Extract the [X, Y] coordinate from the center of the cell holding the provided text.  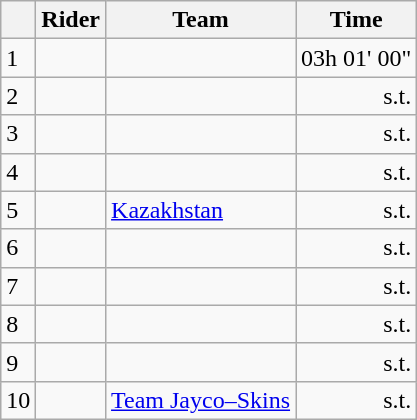
5 [18, 210]
3 [18, 134]
9 [18, 362]
10 [18, 400]
8 [18, 324]
6 [18, 248]
2 [18, 96]
Kazakhstan [201, 210]
Time [356, 20]
Team [201, 20]
03h 01' 00" [356, 58]
1 [18, 58]
Team Jayco–Skins [201, 400]
4 [18, 172]
7 [18, 286]
Rider [71, 20]
